Search for the cell housing the specified text and yield its [x, y] center coordinate. 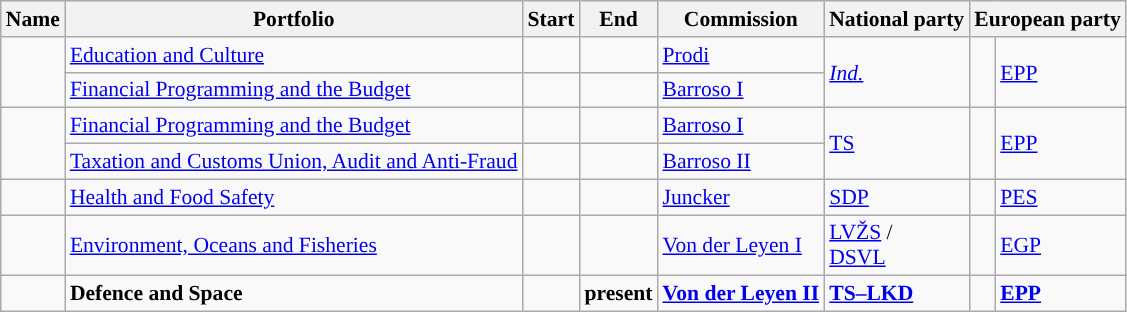
Education and Culture [294, 55]
Health and Food Safety [294, 197]
Name [33, 19]
PES [1060, 197]
TS [896, 144]
Taxation and Customs Union, Audit and Anti-Fraud [294, 162]
Prodi [742, 55]
Start [552, 19]
End [618, 19]
EGP [1060, 246]
Environment, Oceans and Fisheries [294, 246]
Portfolio [294, 19]
National party [896, 19]
TS–LKD [896, 294]
European party [1048, 19]
Von der Leyen I [742, 246]
SDP [896, 197]
Von der Leyen II [742, 294]
LVŽS /DSVL [896, 246]
Defence and Space [294, 294]
Barroso II [742, 162]
Ind. [896, 72]
Juncker [742, 197]
Commission [742, 19]
present [618, 294]
